Capture the cell that displays the provided text and extract its [X, Y] central coordinate. 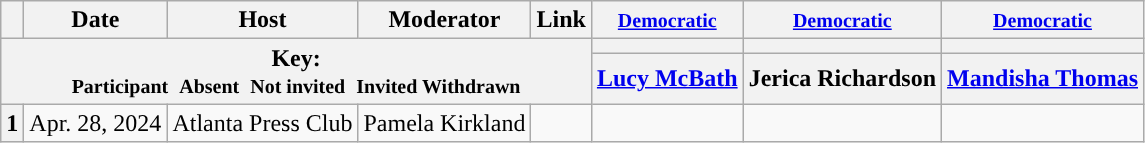
Link [561, 20]
Lucy McBath [667, 78]
Apr. 28, 2024 [96, 123]
Host [262, 20]
Mandisha Thomas [1043, 78]
1 [12, 123]
Atlanta Press Club [262, 123]
Jerica Richardson [842, 78]
Date [96, 20]
Pamela Kirkland [444, 123]
Key: Participant Absent Not invited Invited Withdrawn [296, 72]
Moderator [444, 20]
